Detect which cell encompasses the target text, then output its [X, Y] center coordinate. 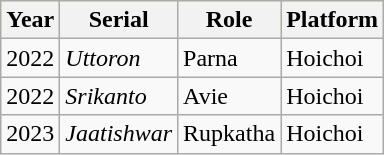
Jaatishwar [119, 134]
Role [230, 20]
Avie [230, 96]
Year [30, 20]
Uttoron [119, 58]
Srikanto [119, 96]
Serial [119, 20]
Parna [230, 58]
Rupkatha [230, 134]
Platform [332, 20]
2023 [30, 134]
